Pinpoint the cell where the given text exists, returning its [x, y] midpoint coordinate. 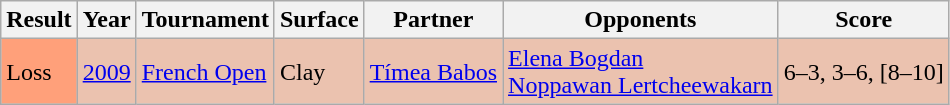
Score [864, 20]
Partner [433, 20]
6–3, 3–6, [8–10] [864, 72]
Elena Bogdan Noppawan Lertcheewakarn [641, 72]
Loss [39, 72]
Result [39, 20]
French Open [205, 72]
2009 [106, 72]
Surface [319, 20]
Opponents [641, 20]
Year [106, 20]
Tímea Babos [433, 72]
Clay [319, 72]
Tournament [205, 20]
